Pinpoint the cell where the given text exists, returning its [x, y] midpoint coordinate. 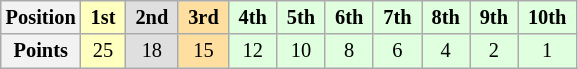
4th [253, 17]
Points [41, 51]
6th [349, 17]
7th [397, 17]
1 [547, 51]
3rd [203, 17]
2nd [152, 17]
25 [104, 51]
2 [494, 51]
8 [349, 51]
12 [253, 51]
9th [494, 17]
18 [152, 51]
Position [41, 17]
5th [301, 17]
8th [446, 17]
10 [301, 51]
15 [203, 51]
4 [446, 51]
6 [397, 51]
1st [104, 17]
10th [547, 17]
